Determine the [X, Y] coordinate at the center of the cell enclosing the given text.  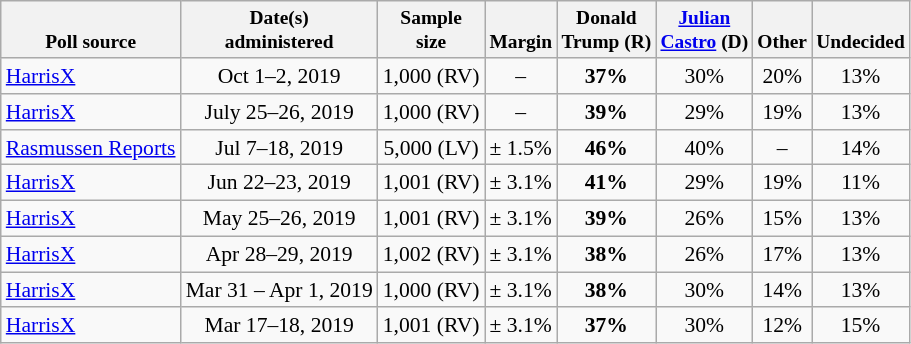
Undecided [861, 30]
Mar 17–18, 2019 [280, 326]
40% [704, 148]
41% [606, 183]
May 25–26, 2019 [280, 219]
5,000 (LV) [432, 148]
Jul 7–18, 2019 [280, 148]
20% [782, 76]
Other [782, 30]
Poll source [91, 30]
Jun 22–23, 2019 [280, 183]
11% [861, 183]
Mar 31 – Apr 1, 2019 [280, 290]
DonaldTrump (R) [606, 30]
± 1.5% [520, 148]
Samplesize [432, 30]
JulianCastro (D) [704, 30]
Rasmussen Reports [91, 148]
12% [782, 326]
Date(s)administered [280, 30]
1,002 (RV) [432, 254]
46% [606, 148]
Oct 1–2, 2019 [280, 76]
July 25–26, 2019 [280, 112]
Apr 28–29, 2019 [280, 254]
17% [782, 254]
Margin [520, 30]
